Find where the given text appears and provide that cell's center as (X, Y) coordinate. 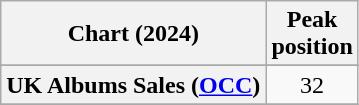
UK Albums Sales (OCC) (134, 85)
32 (312, 85)
Peakposition (312, 34)
Chart (2024) (134, 34)
